Search for the cell housing the specified text and yield its [x, y] center coordinate. 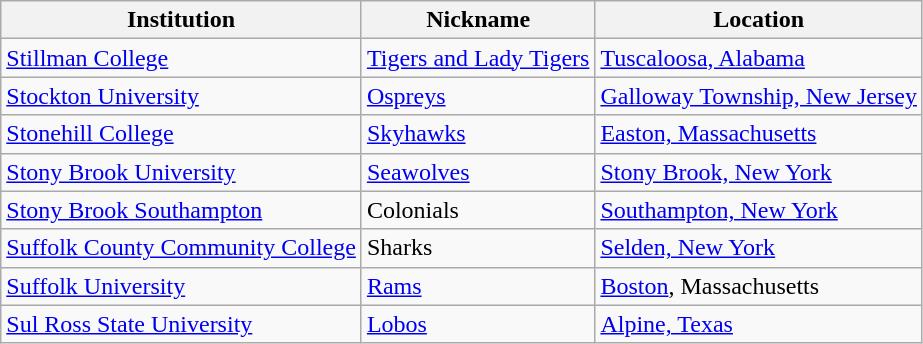
Stony Brook Southampton [182, 210]
Institution [182, 20]
Skyhawks [478, 134]
Galloway Township, New Jersey [759, 96]
Sharks [478, 248]
Location [759, 20]
Stony Brook University [182, 172]
Suffolk University [182, 286]
Suffolk County Community College [182, 248]
Sul Ross State University [182, 324]
Stony Brook, New York [759, 172]
Lobos [478, 324]
Southampton, New York [759, 210]
Boston, Massachusetts [759, 286]
Stonehill College [182, 134]
Colonials [478, 210]
Stillman College [182, 58]
Alpine, Texas [759, 324]
Nickname [478, 20]
Tuscaloosa, Alabama [759, 58]
Rams [478, 286]
Easton, Massachusetts [759, 134]
Stockton University [182, 96]
Ospreys [478, 96]
Tigers and Lady Tigers [478, 58]
Seawolves [478, 172]
Selden, New York [759, 248]
